From the cell containing the given text, extract its center point as (X, Y) coordinate. 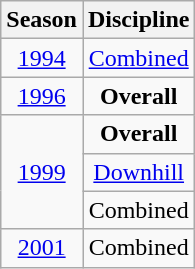
1999 (42, 172)
1994 (42, 58)
1996 (42, 96)
Downhill (138, 172)
Discipline (138, 20)
Season (42, 20)
2001 (42, 248)
